For the text-containing cell, return its midpoint in (X, Y) coordinate format. 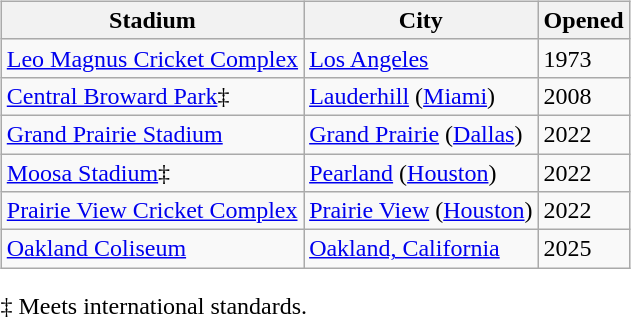
Prairie View Cricket Complex (152, 211)
Lauderhill (Miami) (421, 96)
Grand Prairie (Dallas) (421, 134)
City (421, 20)
Moosa Stadium‡ (152, 173)
Oakland Coliseum (152, 249)
1973 (584, 58)
Grand Prairie Stadium (152, 134)
Leo Magnus Cricket Complex (152, 58)
Los Angeles (421, 58)
Opened (584, 20)
2008 (584, 96)
2025 (584, 249)
Oakland, California (421, 249)
Prairie View (Houston) (421, 211)
Pearland (Houston) (421, 173)
Stadium (152, 20)
Central Broward Park‡ (152, 96)
